Identify which cell holds the provided text, then report its (x, y) central coordinate. 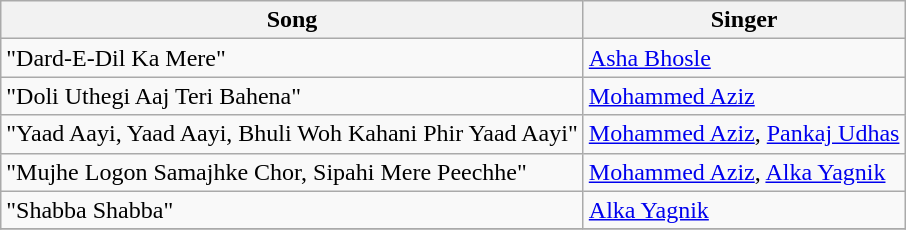
"Mujhe Logon Samajhke Chor, Sipahi Mere Peechhe" (292, 172)
Song (292, 20)
Mohammed Aziz (744, 96)
Mohammed Aziz, Alka Yagnik (744, 172)
Mohammed Aziz, Pankaj Udhas (744, 134)
Alka Yagnik (744, 210)
Singer (744, 20)
"Shabba Shabba" (292, 210)
Asha Bhosle (744, 58)
"Dard-E-Dil Ka Mere" (292, 58)
"Yaad Aayi, Yaad Aayi, Bhuli Woh Kahani Phir Yaad Aayi" (292, 134)
"Doli Uthegi Aaj Teri Bahena" (292, 96)
